Capture the cell that displays the provided text and extract its [X, Y] central coordinate. 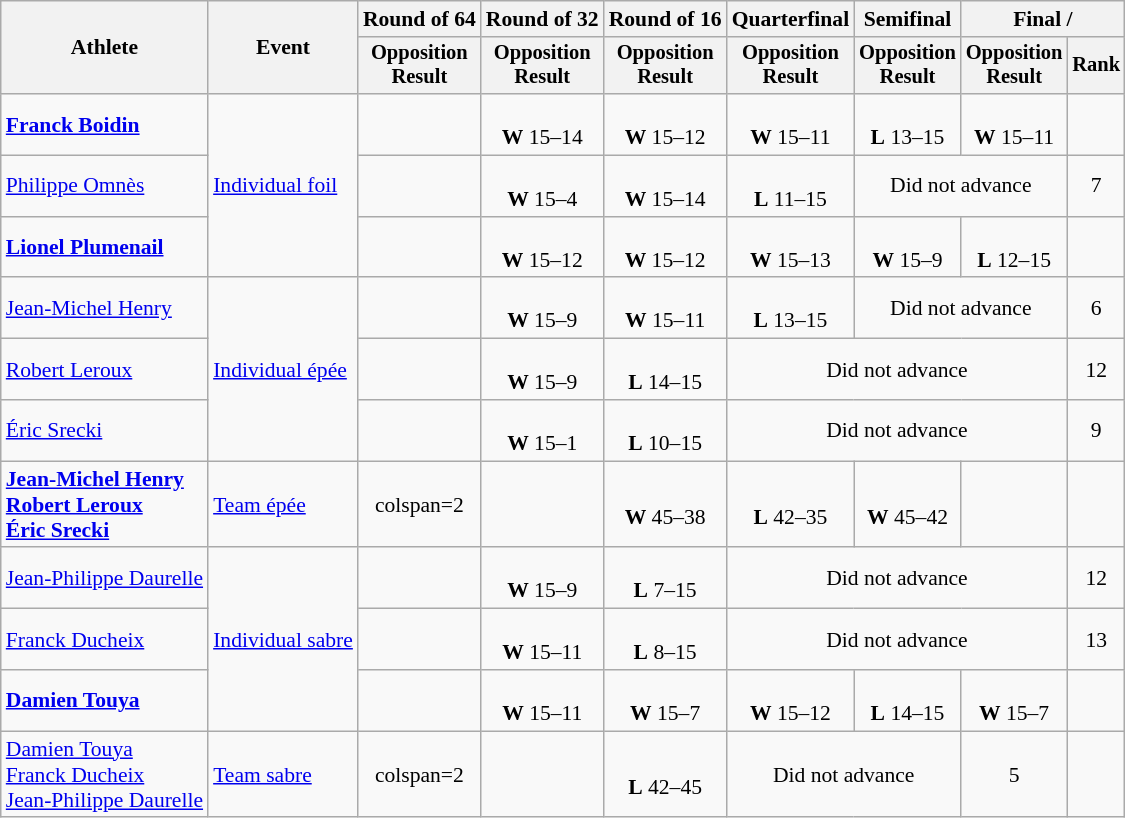
L 42–45 [666, 774]
Semifinal [908, 19]
L 12–15 [1014, 248]
Jean-Philippe Daurelle [104, 578]
Damien Touya [104, 700]
W 15–13 [791, 248]
L 8–15 [666, 640]
5 [1014, 774]
Round of 32 [542, 19]
Athlete [104, 48]
Quarterfinal [791, 19]
Round of 64 [420, 19]
Event [283, 48]
Team épée [283, 504]
L 42–35 [791, 504]
Franck Boidin [104, 124]
W 15–1 [542, 430]
9 [1096, 430]
Final / [1043, 19]
Individual épée [283, 370]
Jean-Michel HenryRobert LerouxÉric Srecki [104, 504]
W 45–38 [666, 504]
Rank [1096, 66]
Jean-Michel Henry [104, 308]
13 [1096, 640]
Team sabre [283, 774]
Round of 16 [666, 19]
Éric Srecki [104, 430]
W 45–42 [908, 504]
Philippe Omnès [104, 186]
L 10–15 [666, 430]
Robert Leroux [104, 370]
L 11–15 [791, 186]
6 [1096, 308]
Franck Ducheix [104, 640]
Individual foil [283, 186]
W 15–4 [542, 186]
Lionel Plumenail [104, 248]
L 7–15 [666, 578]
Damien TouyaFranck DucheixJean-Philippe Daurelle [104, 774]
7 [1096, 186]
Individual sabre [283, 640]
